Find where the given text appears and provide that cell's center as [x, y] coordinate. 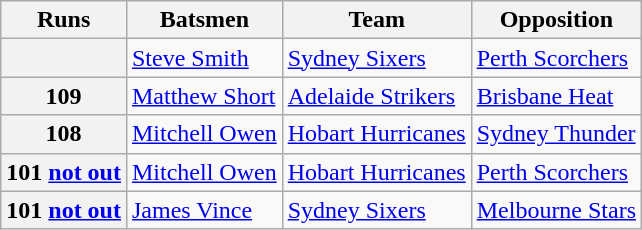
Runs [64, 20]
Batsmen [204, 20]
108 [64, 134]
Brisbane Heat [556, 96]
Steve Smith [204, 58]
Matthew Short [204, 96]
Melbourne Stars [556, 210]
109 [64, 96]
James Vince [204, 210]
Opposition [556, 20]
Team [376, 20]
Sydney Thunder [556, 134]
Adelaide Strikers [376, 96]
